Extract the [X, Y] coordinate from the center of the cell holding the provided text.  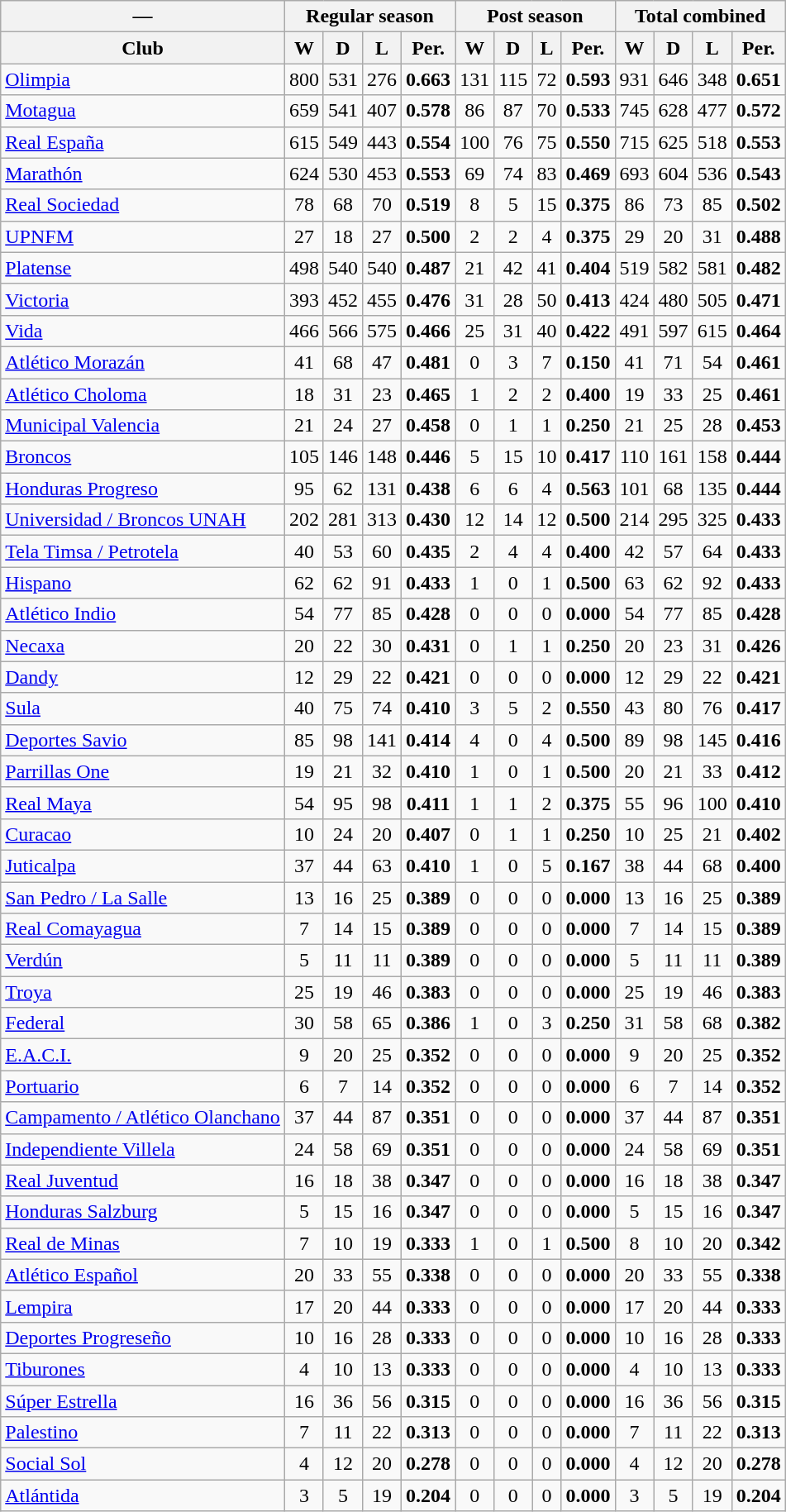
0.446 [428, 457]
Atlético Choloma [143, 394]
Municipal Valencia [143, 426]
64 [712, 551]
0.426 [759, 646]
745 [635, 111]
582 [673, 268]
0.431 [428, 646]
0.572 [759, 111]
443 [382, 142]
115 [513, 79]
0.593 [588, 79]
105 [304, 457]
0.519 [428, 205]
Real de Minas [143, 1243]
E.A.C.I. [143, 1055]
Honduras Salzburg [143, 1212]
0.382 [759, 1023]
Troya [143, 992]
0.458 [428, 426]
0.435 [428, 551]
Tela Timsa / Petrotela [143, 551]
477 [712, 111]
Lempira [143, 1306]
0.402 [759, 834]
San Pedro / La Salle [143, 897]
0.386 [428, 1023]
519 [635, 268]
145 [712, 740]
581 [712, 268]
0.430 [428, 520]
Olimpia [143, 79]
Broncos [143, 457]
32 [382, 771]
214 [635, 520]
UPNFM [143, 236]
0.481 [428, 362]
Real Maya [143, 803]
0.413 [588, 299]
Atlético Español [143, 1275]
575 [382, 331]
— [143, 17]
541 [342, 111]
71 [673, 362]
Universidad / Broncos UNAH [143, 520]
281 [342, 520]
Social Sol [143, 1464]
Palestino [143, 1433]
466 [304, 331]
325 [712, 520]
0.167 [588, 866]
393 [304, 299]
0.465 [428, 394]
0.471 [759, 299]
0.651 [759, 79]
Curacao [143, 834]
498 [304, 268]
Deportes Progreseño [143, 1338]
Marathón [143, 174]
50 [547, 299]
0.476 [428, 299]
530 [342, 174]
141 [382, 740]
0.543 [759, 174]
135 [712, 489]
0.563 [588, 489]
455 [382, 299]
452 [342, 299]
53 [342, 551]
91 [382, 583]
0.578 [428, 111]
57 [673, 551]
0.663 [428, 79]
Total combined [700, 17]
60 [382, 551]
566 [342, 331]
624 [304, 174]
Real Juventud [143, 1181]
424 [635, 299]
72 [547, 79]
Necaxa [143, 646]
0.533 [588, 111]
536 [712, 174]
101 [635, 489]
480 [673, 299]
158 [712, 457]
295 [673, 520]
89 [635, 740]
0.488 [759, 236]
Motagua [143, 111]
80 [673, 708]
0.414 [428, 740]
659 [304, 111]
146 [342, 457]
Real España [143, 142]
597 [673, 331]
0.502 [759, 205]
0.487 [428, 268]
Súper Estrella [143, 1401]
Platense [143, 268]
43 [635, 708]
Club [143, 48]
313 [382, 520]
Vida [143, 331]
Victoria [143, 299]
96 [673, 803]
Campamento / Atlético Olanchano [143, 1118]
Verdún [143, 961]
Real Comayagua [143, 929]
646 [673, 79]
Tiburones [143, 1369]
73 [673, 205]
628 [673, 111]
Honduras Progreso [143, 489]
0.407 [428, 834]
518 [712, 142]
505 [712, 299]
693 [635, 174]
531 [342, 79]
Post season [536, 17]
453 [382, 174]
800 [304, 79]
Regular season [369, 17]
0.411 [428, 803]
0.412 [759, 771]
83 [547, 174]
65 [382, 1023]
0.438 [428, 489]
407 [382, 111]
549 [342, 142]
Dandy [143, 677]
0.466 [428, 331]
Parrillas One [143, 771]
202 [304, 520]
0.469 [588, 174]
715 [635, 142]
604 [673, 174]
0.464 [759, 331]
Juticalpa [143, 866]
110 [635, 457]
625 [673, 142]
491 [635, 331]
0.404 [588, 268]
Independiente Villela [143, 1149]
931 [635, 79]
0.416 [759, 740]
Atlético Indio [143, 614]
Sula [143, 708]
78 [304, 205]
Atlántida [143, 1495]
Real Sociedad [143, 205]
47 [382, 362]
Atlético Morazán [143, 362]
0.422 [588, 331]
161 [673, 457]
Federal [143, 1023]
0.482 [759, 268]
276 [382, 79]
0.453 [759, 426]
348 [712, 79]
Portuario [143, 1086]
Hispano [143, 583]
0.150 [588, 362]
Deportes Savio [143, 740]
0.342 [759, 1243]
148 [382, 457]
0.554 [428, 142]
92 [712, 583]
